Provide the (X, Y) coordinate of the cell's center where the given text is located.  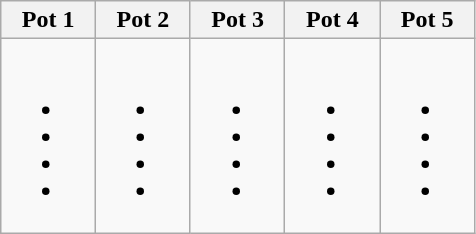
Pot 5 (428, 20)
Pot 4 (332, 20)
Pot 2 (142, 20)
Pot 1 (48, 20)
Pot 3 (238, 20)
